Detect which cell encompasses the target text, then output its (X, Y) center coordinate. 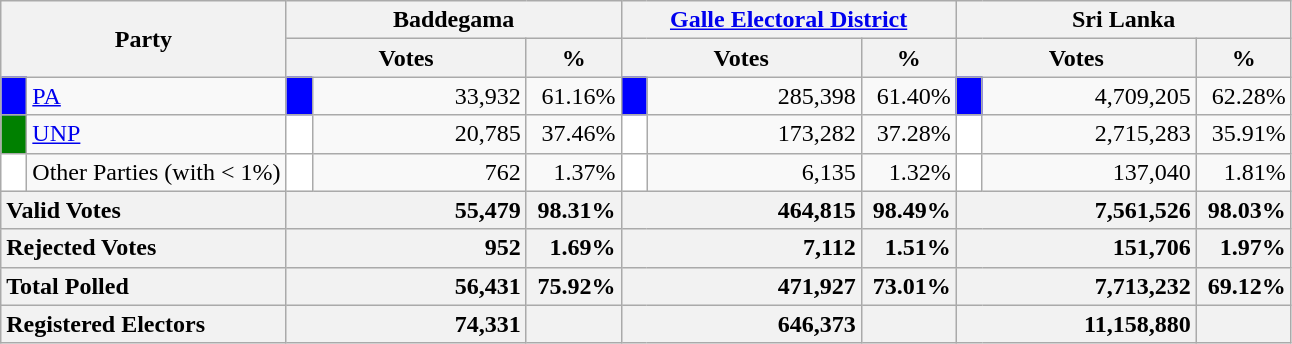
Registered Electors (144, 324)
98.03% (1244, 210)
75.92% (574, 286)
Party (144, 39)
69.12% (1244, 286)
464,815 (741, 210)
62.28% (1244, 96)
Total Polled (144, 286)
7,112 (741, 248)
1.81% (1244, 172)
37.28% (908, 134)
Sri Lanka (1124, 20)
Galle Electoral District (788, 20)
Other Parties (with < 1%) (156, 172)
1.69% (574, 248)
56,431 (406, 286)
646,373 (741, 324)
7,713,232 (1076, 286)
33,932 (419, 96)
137,040 (1089, 172)
762 (419, 172)
1.32% (908, 172)
55,479 (406, 210)
98.49% (908, 210)
6,135 (754, 172)
11,158,880 (1076, 324)
74,331 (406, 324)
151,706 (1076, 248)
1.37% (574, 172)
98.31% (574, 210)
1.97% (1244, 248)
Valid Votes (144, 210)
285,398 (754, 96)
UNP (156, 134)
37.46% (574, 134)
20,785 (419, 134)
Rejected Votes (144, 248)
952 (406, 248)
73.01% (908, 286)
PA (156, 96)
4,709,205 (1089, 96)
7,561,526 (1076, 210)
61.16% (574, 96)
471,927 (741, 286)
1.51% (908, 248)
61.40% (908, 96)
173,282 (754, 134)
Baddegama (454, 20)
2,715,283 (1089, 134)
35.91% (1244, 134)
